Output the (X, Y) coordinate of the center of the cell containing the given text.  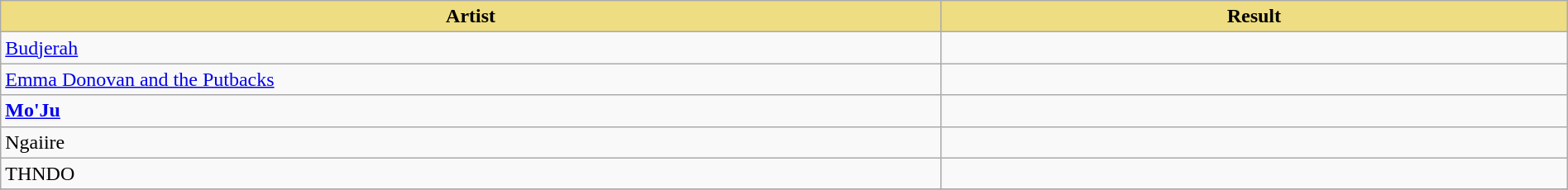
Artist (471, 17)
Result (1254, 17)
Mo'Ju (471, 111)
Emma Donovan and the Putbacks (471, 79)
Ngaiire (471, 142)
THNDO (471, 173)
Budjerah (471, 48)
